Capture the cell that displays the provided text and extract its [x, y] central coordinate. 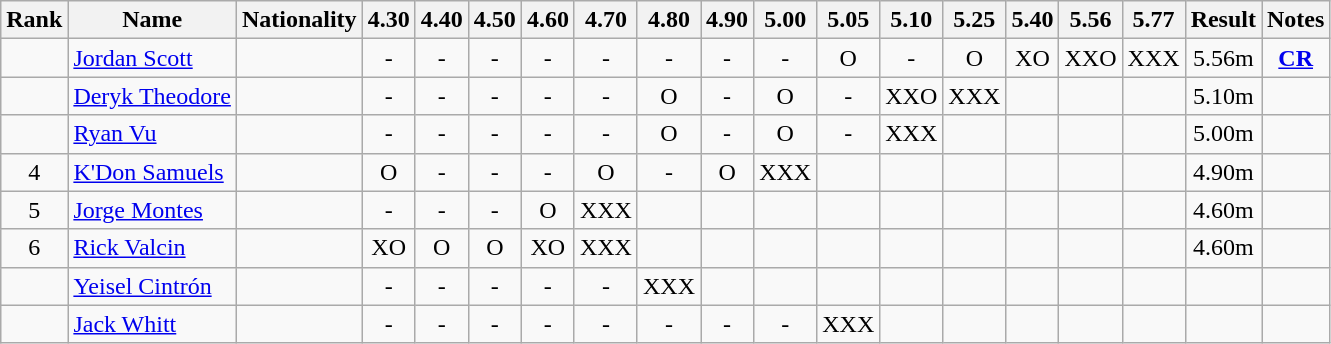
4.90m [1223, 172]
5 [34, 210]
CR [1296, 58]
5.56m [1223, 58]
Result [1223, 20]
Rick Valcin [152, 248]
5.56 [1090, 20]
5.25 [974, 20]
5.40 [1032, 20]
Yeisel Cintrón [152, 286]
5.10m [1223, 96]
4.50 [494, 20]
4.80 [668, 20]
5.05 [848, 20]
4 [34, 172]
Name [152, 20]
4.30 [388, 20]
5.10 [912, 20]
4.90 [728, 20]
5.77 [1154, 20]
Nationality [299, 20]
Jordan Scott [152, 58]
4.70 [606, 20]
Rank [34, 20]
Jorge Montes [152, 210]
5.00 [786, 20]
6 [34, 248]
Jack Whitt [152, 324]
Ryan Vu [152, 134]
4.40 [442, 20]
Notes [1296, 20]
5.00m [1223, 134]
4.60 [548, 20]
Deryk Theodore [152, 96]
K'Don Samuels [152, 172]
